For the text-containing cell, return its midpoint in (x, y) coordinate format. 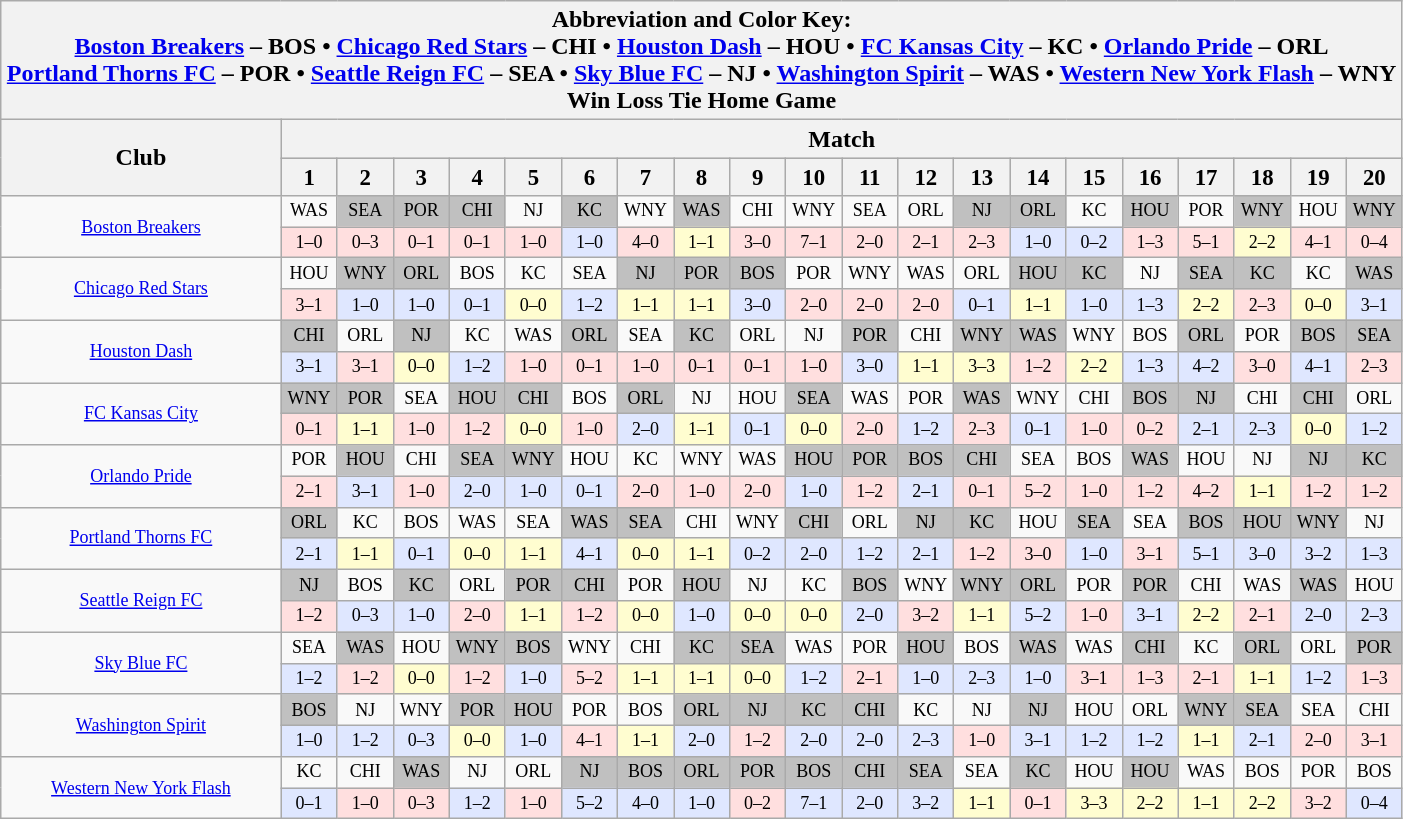
10 (814, 177)
5 (533, 177)
Orlando Pride (141, 476)
Sky Blue FC (141, 663)
20 (1374, 177)
11 (870, 177)
14 (1038, 177)
1 (309, 177)
Western New York Flash (141, 788)
12 (926, 177)
FC Kansas City (141, 413)
9 (758, 177)
8 (702, 177)
Boston Breakers (141, 226)
Match (842, 139)
Portland Thorns FC (141, 538)
Club (141, 158)
17 (1206, 177)
4 (477, 177)
18 (1262, 177)
2 (365, 177)
13 (982, 177)
6 (589, 177)
3 (421, 177)
Houston Dash (141, 351)
16 (1150, 177)
15 (1094, 177)
19 (1318, 177)
7 (645, 177)
Washington Spirit (141, 725)
Seattle Reign FC (141, 601)
Chicago Red Stars (141, 289)
